Return the (x, y) coordinate for the center point of the cell that contains the specified text.  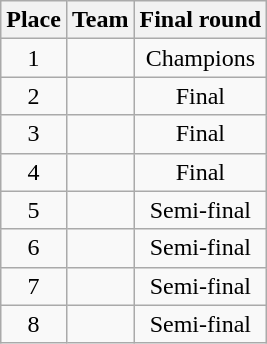
6 (34, 248)
Champions (200, 58)
5 (34, 210)
Team (100, 20)
1 (34, 58)
4 (34, 172)
Place (34, 20)
Final round (200, 20)
3 (34, 134)
7 (34, 286)
8 (34, 324)
2 (34, 96)
